Find where the given text appears and provide that cell's center as (x, y) coordinate. 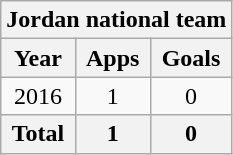
Apps (112, 58)
Total (38, 134)
2016 (38, 96)
Year (38, 58)
Goals (191, 58)
Jordan national team (116, 20)
